Return (X, Y) of the center of cell containing provided text 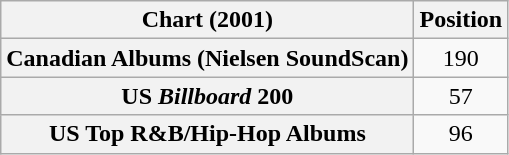
Position (461, 20)
Chart (2001) (208, 20)
US Top R&B/Hip-Hop Albums (208, 134)
US Billboard 200 (208, 96)
57 (461, 96)
96 (461, 134)
190 (461, 58)
Canadian Albums (Nielsen SoundScan) (208, 58)
